For the text-containing cell, return its midpoint in [X, Y] coordinate format. 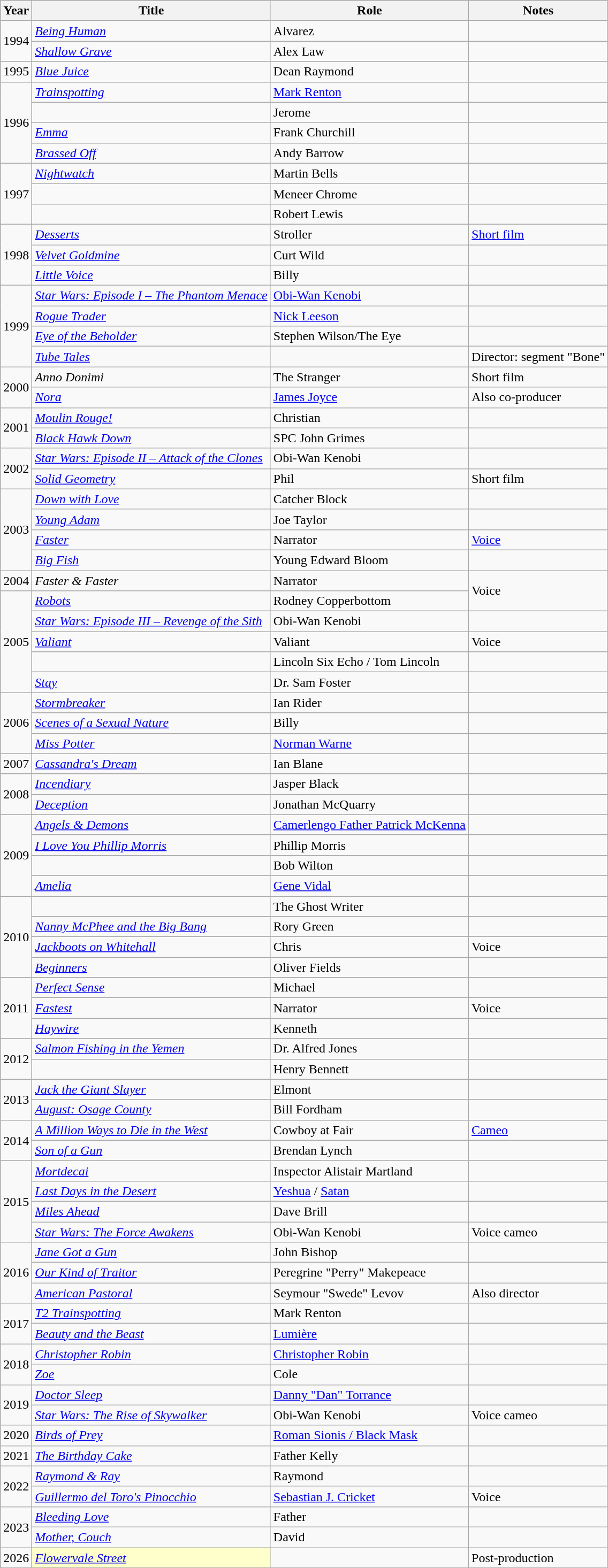
2016 [16, 1273]
Dr. Alfred Jones [369, 1049]
Nanny McPhee and the Big Bang [151, 927]
Shallow Grave [151, 51]
Perfect Sense [151, 988]
Year [16, 11]
Star Wars: Episode I – The Phantom Menace [151, 296]
Phillip Morris [369, 845]
Jasper Black [369, 784]
Fastest [151, 1008]
2009 [16, 855]
Cassandra's Dream [151, 764]
American Pastoral [151, 1293]
Elmont [369, 1089]
1999 [16, 326]
1994 [16, 41]
Zoe [151, 1374]
Roman Sionis / Black Mask [369, 1435]
Stormbreaker [151, 703]
Rory Green [369, 927]
Ian Rider [369, 703]
2026 [16, 1558]
Dean Raymond [369, 72]
1995 [16, 72]
Star Wars: Episode II – Attack of the Clones [151, 458]
SPC John Grimes [369, 438]
Alex Law [369, 51]
Raymond & Ray [151, 1476]
Stephen Wilson/The Eye [369, 336]
Down with Love [151, 499]
Salmon Fishing in the Yemen [151, 1049]
Also co-producer [538, 397]
Son of a Gun [151, 1150]
Solid Geometry [151, 479]
Chris [369, 947]
2004 [16, 580]
Kenneth [369, 1028]
Bleeding Love [151, 1517]
I Love You Phillip Morris [151, 845]
Angels & Demons [151, 825]
Catcher Block [369, 499]
Last Days in the Desert [151, 1191]
Incendiary [151, 784]
Christian [369, 418]
Alvarez [369, 31]
Brassed Off [151, 153]
Tube Tales [151, 357]
Trainspotting [151, 92]
Yeshua / Satan [369, 1191]
The Ghost Writer [369, 906]
Dave Brill [369, 1211]
Haywire [151, 1028]
Being Human [151, 31]
Jackboots on Whitehall [151, 947]
The Birthday Cake [151, 1456]
2021 [16, 1456]
Anno Donimi [151, 377]
Jack the Giant Slayer [151, 1089]
Lumière [369, 1334]
Little Voice [151, 275]
Jonathan McQuarry [369, 804]
2012 [16, 1059]
2011 [16, 1008]
2014 [16, 1140]
Beginners [151, 967]
2010 [16, 937]
Young Adam [151, 519]
2003 [16, 529]
Raymond [369, 1476]
Cameo [538, 1130]
Robert Lewis [369, 214]
Gene Vidal [369, 886]
Camerlengo Father Patrick McKenna [369, 825]
Jerome [369, 112]
Beauty and the Beast [151, 1334]
Stay [151, 682]
Nora [151, 397]
Role [369, 11]
Seymour "Swede" Levov [369, 1293]
2007 [16, 764]
Black Hawk Down [151, 438]
Director: segment "Bone" [538, 357]
Post-production [538, 1558]
Joe Taylor [369, 519]
Star Wars: The Rise of Skywalker [151, 1415]
Deception [151, 804]
1997 [16, 194]
Faster [151, 540]
Miles Ahead [151, 1211]
Desserts [151, 234]
Rodney Copperbottom [369, 601]
2018 [16, 1364]
Nightwatch [151, 173]
Notes [538, 11]
Cowboy at Fair [369, 1130]
Guillermo del Toro's Pinocchio [151, 1496]
2002 [16, 468]
Sebastian J. Cricket [369, 1496]
Inspector Alistair Martland [369, 1171]
2019 [16, 1405]
2020 [16, 1435]
Mother, Couch [151, 1537]
Faster & Faster [151, 580]
2008 [16, 794]
Star Wars: The Force Awakens [151, 1232]
Bill Fordham [369, 1110]
2000 [16, 387]
Title [151, 11]
2006 [16, 723]
Ian Blane [369, 764]
The Stranger [369, 377]
Henry Bennett [369, 1069]
2023 [16, 1527]
Bob Wilton [369, 865]
Lincoln Six Echo / Tom Lincoln [369, 662]
Young Edward Bloom [369, 560]
Our Kind of Traitor [151, 1273]
2015 [16, 1201]
Star Wars: Episode III – Revenge of the Sith [151, 621]
Father Kelly [369, 1456]
2013 [16, 1100]
Meneer Chrome [369, 194]
Also director [538, 1293]
Frank Churchill [369, 133]
2017 [16, 1324]
Moulin Rouge! [151, 418]
Robots [151, 601]
Rogue Trader [151, 316]
Curt Wild [369, 255]
Peregrine "Perry" Makepeace [369, 1273]
2005 [16, 642]
Phil [369, 479]
August: Osage County [151, 1110]
Nick Leeson [369, 316]
2001 [16, 428]
Stroller [369, 234]
Mortdecai [151, 1171]
Andy Barrow [369, 153]
Amelia [151, 886]
A Million Ways to Die in the West [151, 1130]
Danny "Dan" Torrance [369, 1395]
James Joyce [369, 397]
John Bishop [369, 1252]
Eye of the Beholder [151, 336]
Oliver Fields [369, 967]
Miss Potter [151, 743]
Blue Juice [151, 72]
Father [369, 1517]
Dr. Sam Foster [369, 682]
Michael [369, 988]
Doctor Sleep [151, 1395]
David [369, 1537]
Jane Got a Gun [151, 1252]
Martin Bells [369, 173]
Flowervale Street [151, 1558]
Big Fish [151, 560]
Cole [369, 1374]
Brendan Lynch [369, 1150]
Scenes of a Sexual Nature [151, 723]
Norman Warne [369, 743]
Emma [151, 133]
Velvet Goldmine [151, 255]
1996 [16, 122]
Birds of Prey [151, 1435]
T2 Trainspotting [151, 1313]
2022 [16, 1486]
1998 [16, 255]
